Identify which cell holds the provided text, then report its (X, Y) central coordinate. 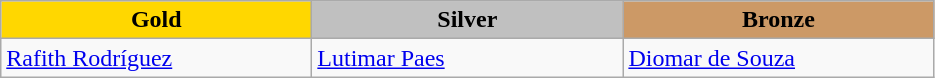
Gold (156, 20)
Silver (468, 20)
Rafith Rodríguez (156, 58)
Diomar de Souza (778, 58)
Bronze (778, 20)
Lutimar Paes (468, 58)
